Output the (x, y) coordinate of the center of the cell containing the given text.  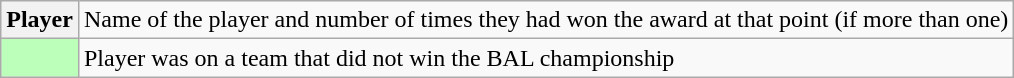
Name of the player and number of times they had won the award at that point (if more than one) (546, 20)
Player (40, 20)
Player was on a team that did not win the BAL championship (546, 58)
